Detect which cell encompasses the target text, then output its (x, y) center coordinate. 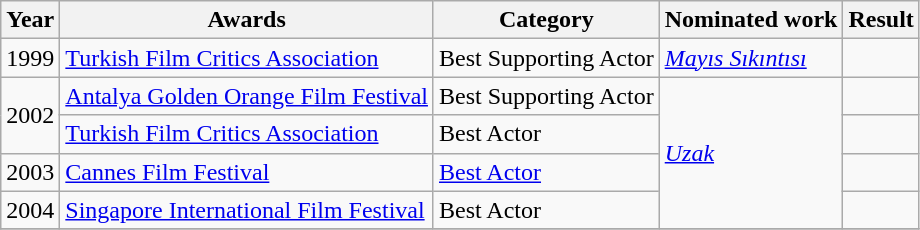
2002 (30, 115)
1999 (30, 58)
Uzak (751, 153)
2003 (30, 172)
2004 (30, 210)
Nominated work (751, 20)
Category (546, 20)
Cannes Film Festival (247, 172)
Year (30, 20)
Antalya Golden Orange Film Festival (247, 96)
Result (881, 20)
Mayıs Sıkıntısı (751, 58)
Singapore International Film Festival (247, 210)
Awards (247, 20)
